Locate the cell with the specified text and output its [X, Y] center coordinate. 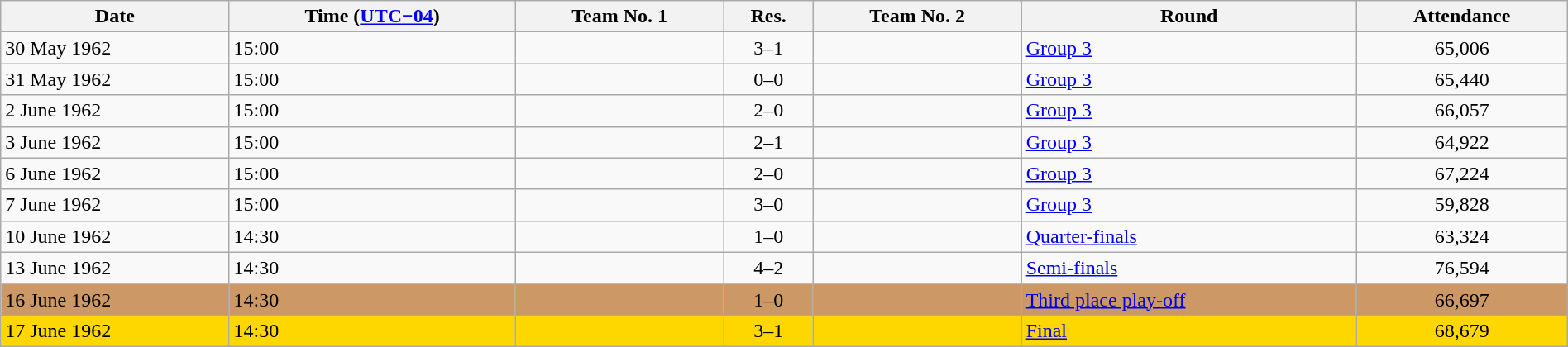
63,324 [1462, 236]
Semi-finals [1189, 268]
66,057 [1462, 111]
7 June 1962 [115, 205]
66,697 [1462, 299]
2 June 1962 [115, 111]
67,224 [1462, 173]
Third place play-off [1189, 299]
13 June 1962 [115, 268]
64,922 [1462, 142]
68,679 [1462, 330]
3 June 1962 [115, 142]
Team No. 2 [917, 17]
59,828 [1462, 205]
30 May 1962 [115, 48]
Quarter-finals [1189, 236]
10 June 1962 [115, 236]
6 June 1962 [115, 173]
16 June 1962 [115, 299]
3–0 [768, 205]
2–1 [768, 142]
17 June 1962 [115, 330]
0–0 [768, 79]
65,440 [1462, 79]
76,594 [1462, 268]
Round [1189, 17]
65,006 [1462, 48]
Res. [768, 17]
Time (UTC−04) [372, 17]
Date [115, 17]
4–2 [768, 268]
31 May 1962 [115, 79]
Attendance [1462, 17]
Final [1189, 330]
Team No. 1 [619, 17]
